Locate the cell with the specified text and output its [x, y] center coordinate. 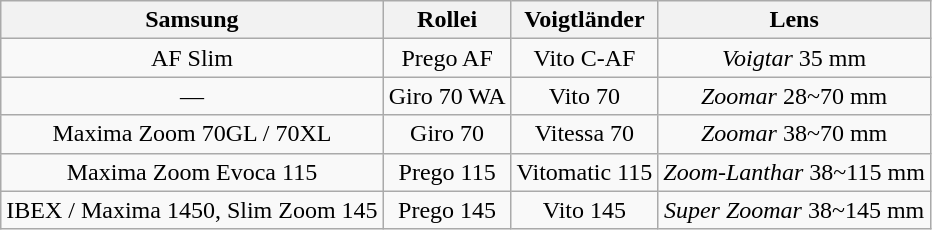
Voigtländer [584, 20]
Vito 70 [584, 96]
Voigtar 35 mm [794, 58]
Lens [794, 20]
Zoomar 28~70 mm [794, 96]
IBEX / Maxima 1450, Slim Zoom 145 [192, 210]
Prego 115 [447, 172]
Prego AF [447, 58]
Zoomar 38~70 mm [794, 134]
Prego 145 [447, 210]
Vito C-AF [584, 58]
Maxima Zoom Evoca 115 [192, 172]
Giro 70 WA [447, 96]
Maxima Zoom 70GL / 70XL [192, 134]
Vitessa 70 [584, 134]
Super Zoomar 38~145 mm [794, 210]
— [192, 96]
Zoom-Lanthar 38~115 mm [794, 172]
Vito 145 [584, 210]
Vitomatic 115 [584, 172]
Giro 70 [447, 134]
Samsung [192, 20]
Rollei [447, 20]
AF Slim [192, 58]
